For the text-containing cell, return its midpoint in (X, Y) coordinate format. 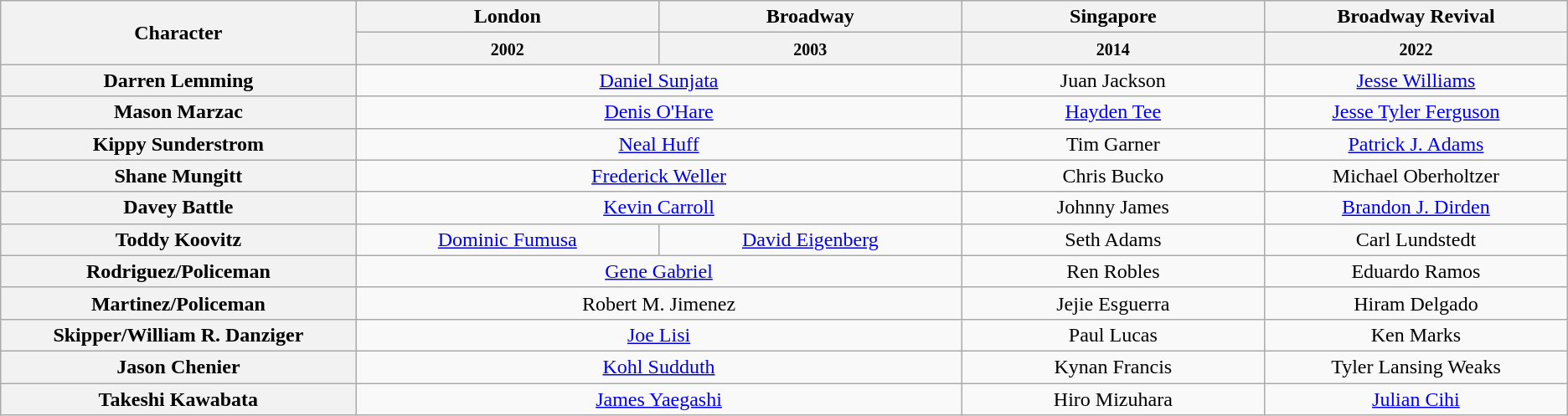
Rodriguez/Policeman (178, 271)
Hayden Tee (1113, 112)
Brandon J. Dirden (1416, 208)
Daniel Sunjata (658, 80)
Kevin Carroll (658, 208)
Davey Battle (178, 208)
Julian Cihi (1416, 399)
Paul Lucas (1113, 335)
2002 (508, 49)
Darren Lemming (178, 80)
Ken Marks (1416, 335)
Frederick Weller (658, 176)
Kynan Francis (1113, 367)
Tyler Lansing Weaks (1416, 367)
Character (178, 33)
Robert M. Jimenez (658, 303)
Gene Gabriel (658, 271)
Kohl Sudduth (658, 367)
Shane Mungitt (178, 176)
London (508, 17)
2014 (1113, 49)
Chris Bucko (1113, 176)
Hiro Mizuhara (1113, 399)
Toddy Koovitz (178, 239)
Mason Marzac (178, 112)
Carl Lundstedt (1416, 239)
Broadway (811, 17)
Singapore (1113, 17)
Takeshi Kawabata (178, 399)
Seth Adams (1113, 239)
2022 (1416, 49)
Joe Lisi (658, 335)
Jesse Williams (1416, 80)
Broadway Revival (1416, 17)
Juan Jackson (1113, 80)
Johnny James (1113, 208)
Martinez/Policeman (178, 303)
Hiram Delgado (1416, 303)
Ren Robles (1113, 271)
Kippy Sunderstrom (178, 144)
Jejie Esguerra (1113, 303)
Patrick J. Adams (1416, 144)
Skipper/William R. Danziger (178, 335)
Eduardo Ramos (1416, 271)
Tim Garner (1113, 144)
David Eigenberg (811, 239)
Jason Chenier (178, 367)
Dominic Fumusa (508, 239)
James Yaegashi (658, 399)
2003 (811, 49)
Michael Oberholtzer (1416, 176)
Jesse Tyler Ferguson (1416, 112)
Neal Huff (658, 144)
Denis O'Hare (658, 112)
